Detect which cell encompasses the target text, then output its (x, y) center coordinate. 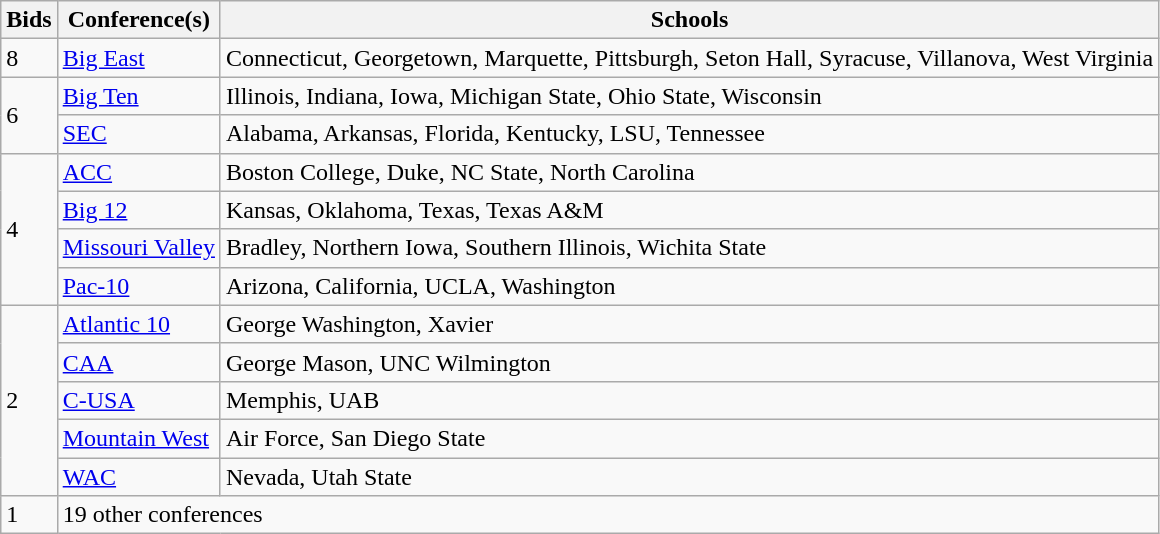
Kansas, Oklahoma, Texas, Texas A&M (689, 210)
Connecticut, Georgetown, Marquette, Pittsburgh, Seton Hall, Syracuse, Villanova, West Virginia (689, 58)
Arizona, California, UCLA, Washington (689, 286)
2 (29, 400)
Big 12 (138, 210)
C-USA (138, 400)
8 (29, 58)
Atlantic 10 (138, 324)
ACC (138, 172)
George Washington, Xavier (689, 324)
6 (29, 115)
Air Force, San Diego State (689, 438)
Alabama, Arkansas, Florida, Kentucky, LSU, Tennessee (689, 134)
Nevada, Utah State (689, 477)
19 other conferences (608, 515)
Pac-10 (138, 286)
Big East (138, 58)
Schools (689, 20)
Boston College, Duke, NC State, North Carolina (689, 172)
Memphis, UAB (689, 400)
WAC (138, 477)
Missouri Valley (138, 248)
Mountain West (138, 438)
Big Ten (138, 96)
Conference(s) (138, 20)
George Mason, UNC Wilmington (689, 362)
Bradley, Northern Iowa, Southern Illinois, Wichita State (689, 248)
4 (29, 229)
Bids (29, 20)
1 (29, 515)
SEC (138, 134)
CAA (138, 362)
Illinois, Indiana, Iowa, Michigan State, Ohio State, Wisconsin (689, 96)
